Provide the (x, y) coordinate of the cell's center where the given text is located.  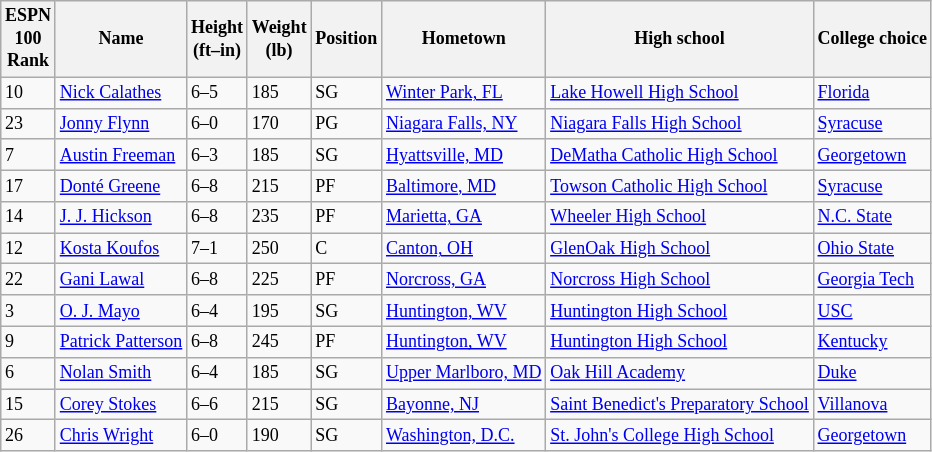
225 (279, 280)
High school (680, 39)
Height(ft–in) (218, 39)
7–1 (218, 248)
250 (279, 248)
Niagara Falls High School (680, 124)
Washington, D.C. (464, 436)
Weight(lb) (279, 39)
Norcross High School (680, 280)
C (346, 248)
Chris Wright (120, 436)
GlenOak High School (680, 248)
26 (28, 436)
23 (28, 124)
Nick Calathes (120, 92)
Georgia Tech (872, 280)
O. J. Mayo (120, 310)
14 (28, 218)
Lake Howell High School (680, 92)
Winter Park, FL (464, 92)
245 (279, 342)
3 (28, 310)
Nolan Smith (120, 372)
7 (28, 154)
6–6 (218, 404)
Marietta, GA (464, 218)
6–5 (218, 92)
Florida (872, 92)
Kosta Koufos (120, 248)
Niagara Falls, NY (464, 124)
Hyattsville, MD (464, 154)
10 (28, 92)
22 (28, 280)
Position (346, 39)
Corey Stokes (120, 404)
ESPN 100 Rank (28, 39)
USC (872, 310)
Ohio State (872, 248)
9 (28, 342)
235 (279, 218)
Saint Benedict's Preparatory School (680, 404)
Canton, OH (464, 248)
195 (279, 310)
Baltimore, MD (464, 186)
DeMatha Catholic High School (680, 154)
170 (279, 124)
Patrick Patterson (120, 342)
6 (28, 372)
Duke (872, 372)
Jonny Flynn (120, 124)
St. John's College High School (680, 436)
Wheeler High School (680, 218)
Kentucky (872, 342)
College choice (872, 39)
Austin Freeman (120, 154)
Bayonne, NJ (464, 404)
Hometown (464, 39)
12 (28, 248)
Gani Lawal (120, 280)
N.C. State (872, 218)
PG (346, 124)
Upper Marlboro, MD (464, 372)
Name (120, 39)
Towson Catholic High School (680, 186)
Norcross, GA (464, 280)
Villanova (872, 404)
15 (28, 404)
Oak Hill Academy (680, 372)
6–3 (218, 154)
190 (279, 436)
17 (28, 186)
Donté Greene (120, 186)
J. J. Hickson (120, 218)
